Return [x, y] of the center of cell containing provided text 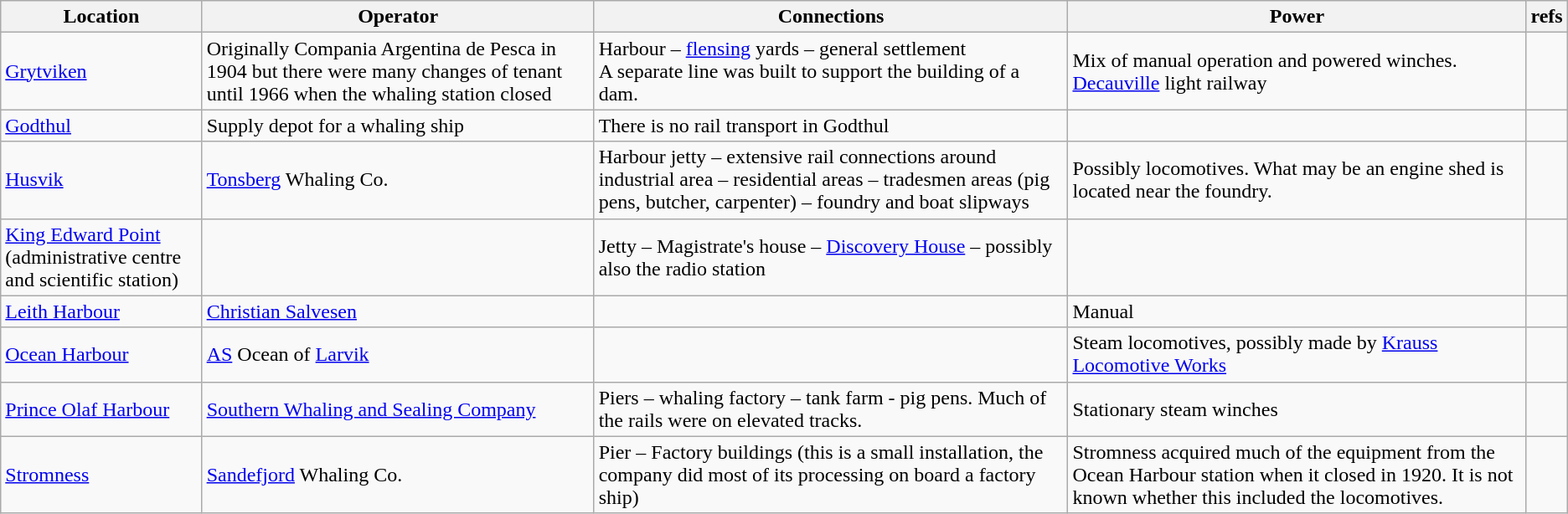
There is no rail transport in Godthul [831, 126]
Christian Salvesen [398, 311]
Steam locomotives, possibly made by Krauss Locomotive Works [1297, 355]
Stationary steam winches [1297, 409]
Mix of manual operation and powered winches. Decauville light railway [1297, 71]
Grytviken [101, 71]
Manual [1297, 311]
Connections [831, 17]
refs [1546, 17]
Prince Olaf Harbour [101, 409]
Ocean Harbour [101, 355]
Possibly locomotives. What may be an engine shed is located near the foundry. [1297, 180]
Pier – Factory buildings (this is a small installation, the company did most of its processing on board a factory ship) [831, 475]
Southern Whaling and Sealing Company [398, 409]
Operator [398, 17]
Power [1297, 17]
Husvik [101, 180]
Leith Harbour [101, 311]
AS Ocean of Larvik [398, 355]
Jetty – Magistrate's house – Discovery House – possibly also the radio station [831, 257]
Supply depot for a whaling ship [398, 126]
Tonsberg Whaling Co. [398, 180]
Harbour – flensing yards – general settlementA separate line was built to support the building of a dam. [831, 71]
Stromness [101, 475]
Originally Compania Argentina de Pesca in 1904 but there were many changes of tenant until 1966 when the whaling station closed [398, 71]
Location [101, 17]
Piers – whaling factory – tank farm - pig pens. Much of the rails were on elevated tracks. [831, 409]
Godthul [101, 126]
Sandefjord Whaling Co. [398, 475]
King Edward Point(administrative centre and scientific station) [101, 257]
